Scan for the cell matching the given text and deliver its [x, y] coordinate at center. 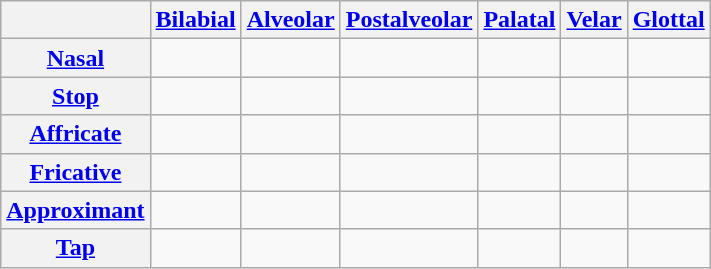
Bilabial [196, 20]
Fricative [76, 172]
Stop [76, 96]
Glottal [668, 20]
Postalveolar [409, 20]
Alveolar [290, 20]
Velar [594, 20]
Nasal [76, 58]
Approximant [76, 210]
Palatal [520, 20]
Affricate [76, 134]
Tap [76, 248]
